Provide the [X, Y] coordinate of the cell's center where the given text is located.  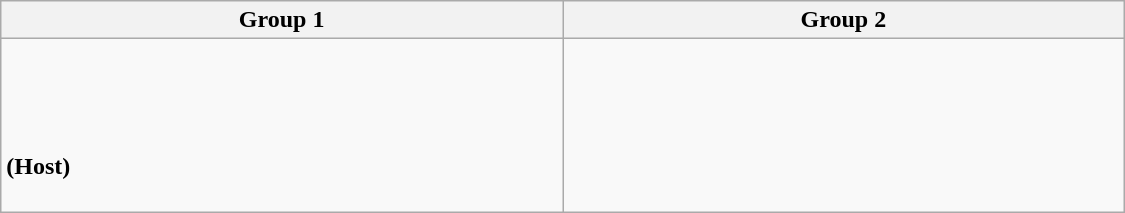
Group 1 [282, 20]
(Host) [282, 126]
Group 2 [843, 20]
